Extract the (X, Y) coordinate from the center of the cell holding the provided text.  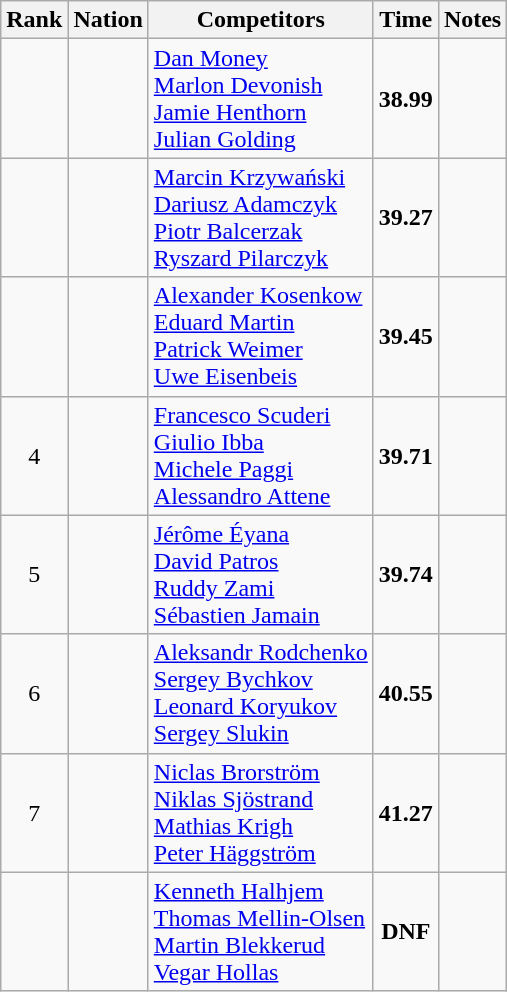
Nation (108, 20)
7 (34, 812)
Dan MoneyMarlon DevonishJamie HenthornJulian Golding (260, 98)
Niclas BrorströmNiklas SjöstrandMathias KrighPeter Häggström (260, 812)
Jérôme ÉyanaDavid PatrosRuddy ZamiSébastien Jamain (260, 574)
39.71 (406, 456)
39.27 (406, 218)
DNF (406, 932)
38.99 (406, 98)
39.74 (406, 574)
Aleksandr RodchenkoSergey BychkovLeonard KoryukovSergey Slukin (260, 694)
6 (34, 694)
40.55 (406, 694)
Alexander KosenkowEduard MartinPatrick WeimerUwe Eisenbeis (260, 336)
Notes (472, 20)
Kenneth HalhjemThomas Mellin-OlsenMartin BlekkerudVegar Hollas (260, 932)
39.45 (406, 336)
Time (406, 20)
4 (34, 456)
Marcin KrzywańskiDariusz AdamczykPiotr BalcerzakRyszard Pilarczyk (260, 218)
Francesco ScuderiGiulio IbbaMichele PaggiAlessandro Attene (260, 456)
Rank (34, 20)
41.27 (406, 812)
5 (34, 574)
Competitors (260, 20)
